Detect which cell encompasses the target text, then output its [X, Y] center coordinate. 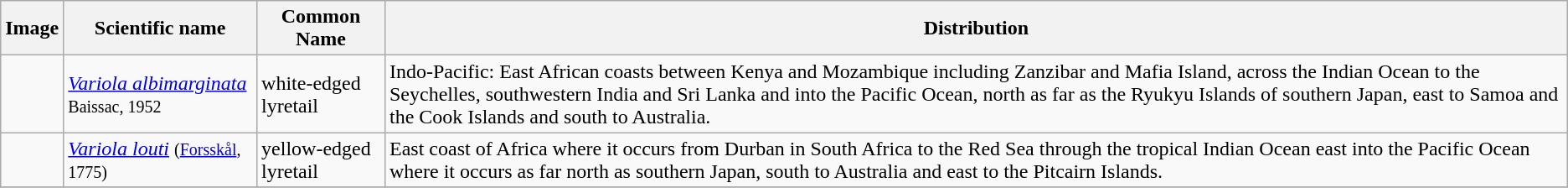
Variola louti (Forsskål, 1775) [161, 159]
Distribution [976, 29]
Variola albimarginata Baissac, 1952 [161, 94]
Common Name [322, 29]
Image [32, 29]
yellow-edged lyretail [322, 159]
Scientific name [161, 29]
white-edged lyretail [322, 94]
